From the cell containing the given text, extract its center point as (X, Y) coordinate. 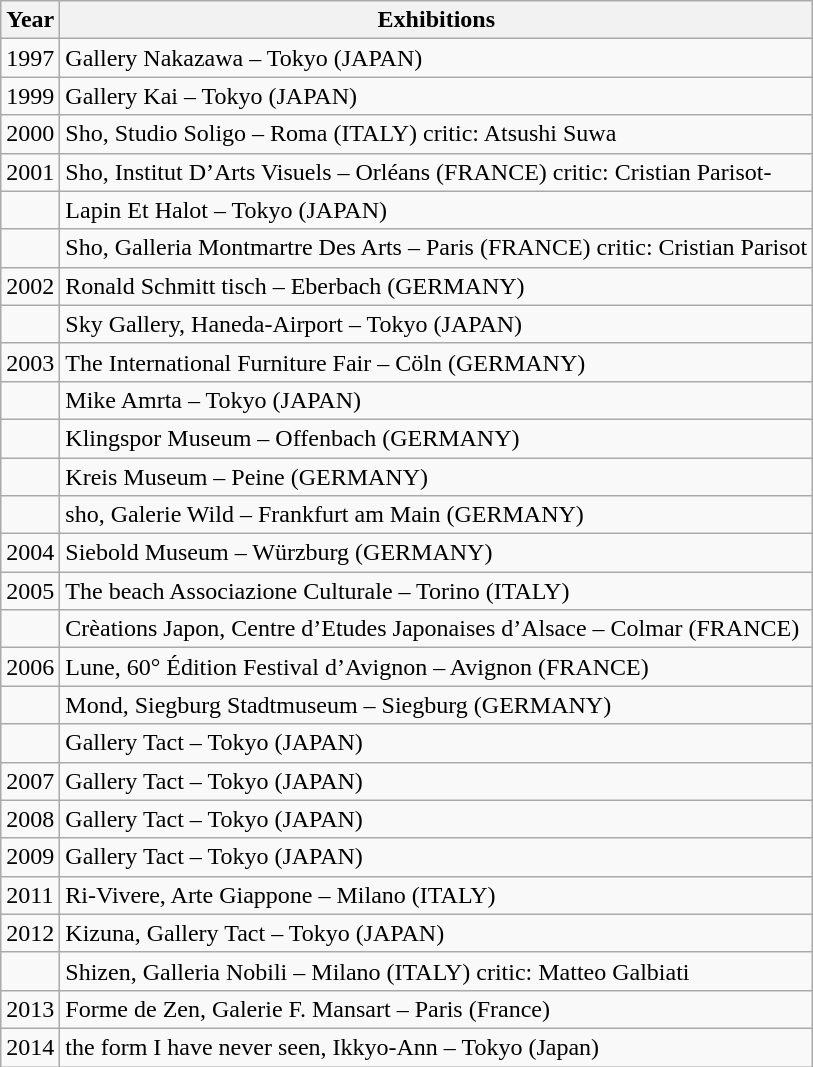
Sky Gallery, Haneda-Airport – Tokyo (JAPAN) (436, 324)
2002 (30, 286)
Sho, Institut D’Arts Visuels – Orléans (FRANCE) critic: Cristian Parisot- (436, 172)
2008 (30, 819)
Klingspor Museum – Offenbach (GERMANY) (436, 438)
1997 (30, 58)
Year (30, 20)
2004 (30, 553)
sho, Galerie Wild – Frankfurt am Main (GERMANY) (436, 515)
Kizuna, Gallery Tact – Tokyo (JAPAN) (436, 933)
Ronald Schmitt tisch – Eberbach (GERMANY) (436, 286)
2003 (30, 362)
1999 (30, 96)
2011 (30, 895)
Ri-Vivere, Arte Giappone – Milano (ITALY) (436, 895)
Gallery Nakazawa – Tokyo (JAPAN) (436, 58)
Sho, Studio Soligo – Roma (ITALY) critic: Atsushi Suwa (436, 134)
Kreis Museum – Peine (GERMANY) (436, 477)
2009 (30, 857)
2013 (30, 1009)
Lapin Et Halot – Tokyo (JAPAN) (436, 210)
Shizen, Galleria Nobili – Milano (ITALY) critic: Matteo Galbiati (436, 971)
Lune, 60° Édition Festival d’Avignon – Avignon (FRANCE) (436, 667)
2006 (30, 667)
2001 (30, 172)
2005 (30, 591)
The International Furniture Fair – Cöln (GERMANY) (436, 362)
2012 (30, 933)
Crèations Japon, Centre d’Etudes Japonaises d’Alsace – Colmar (FRANCE) (436, 629)
Mike Amrta – Tokyo (JAPAN) (436, 400)
2000 (30, 134)
Siebold Museum – Würzburg (GERMANY) (436, 553)
Exhibitions (436, 20)
2007 (30, 781)
the form I have never seen, Ikkyo-Ann – Tokyo (Japan) (436, 1047)
The beach Associazione Culturale – Torino (ITALY) (436, 591)
Sho, Galleria Montmartre Des Arts – Paris (FRANCE) critic: Cristian Parisot (436, 248)
Mond, Siegburg Stadtmuseum – Siegburg (GERMANY) (436, 705)
2014 (30, 1047)
Forme de Zen, Galerie F. Mansart – Paris (France) (436, 1009)
Gallery Kai – Tokyo (JAPAN) (436, 96)
